Return the [X, Y] coordinate for the center point of the cell that contains the specified text.  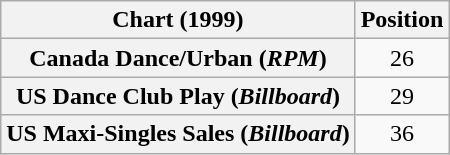
US Maxi-Singles Sales (Billboard) [178, 134]
29 [402, 96]
Position [402, 20]
US Dance Club Play (Billboard) [178, 96]
Canada Dance/Urban (RPM) [178, 58]
36 [402, 134]
Chart (1999) [178, 20]
26 [402, 58]
